Scan for the cell matching the given text and deliver its (X, Y) coordinate at center. 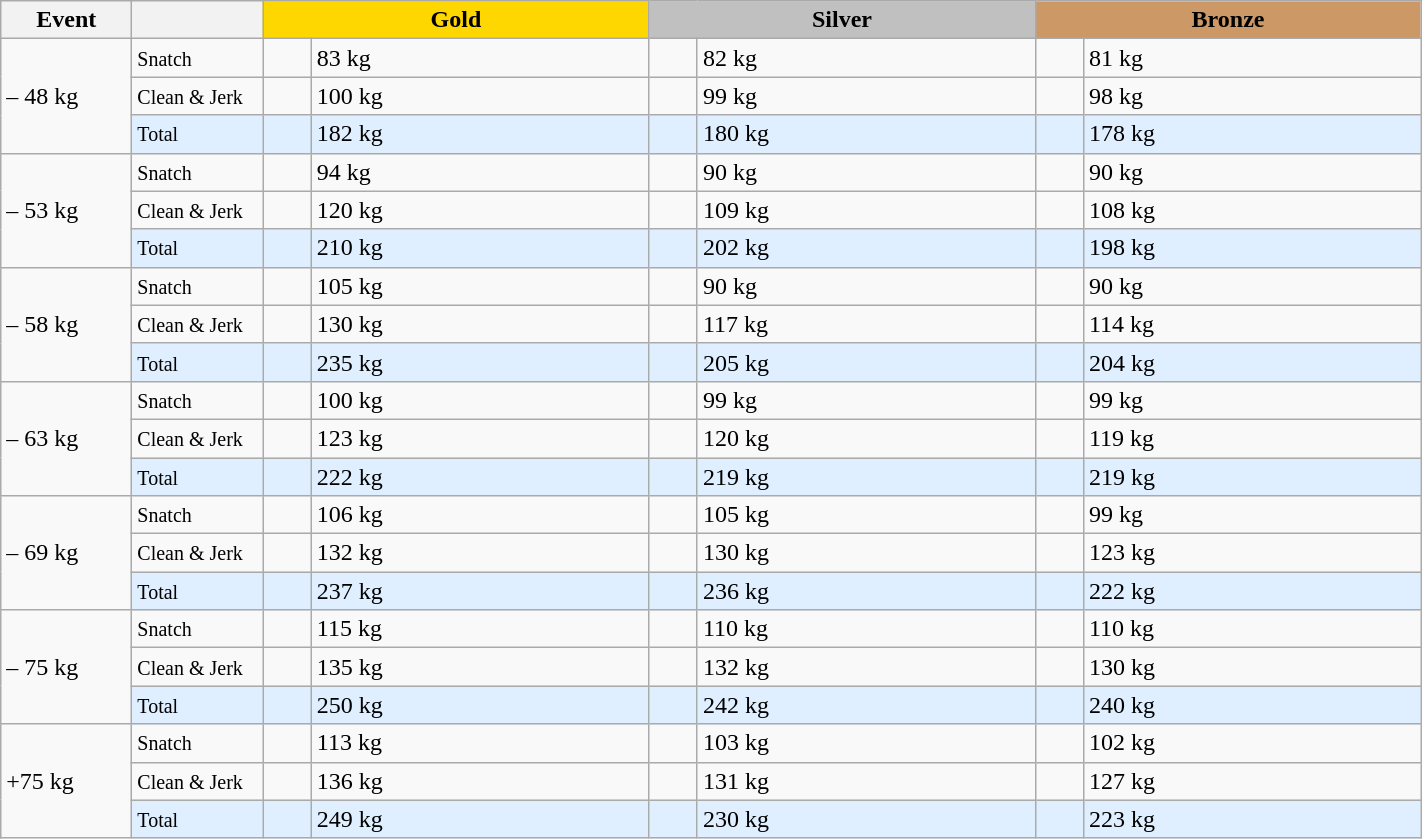
114 kg (1252, 324)
– 58 kg (66, 324)
236 kg (866, 591)
82 kg (866, 58)
240 kg (1252, 705)
113 kg (480, 743)
119 kg (1252, 438)
235 kg (480, 362)
Gold (456, 20)
Silver (842, 20)
94 kg (480, 172)
205 kg (866, 362)
Bronze (1228, 20)
– 69 kg (66, 553)
98 kg (1252, 96)
180 kg (866, 134)
131 kg (866, 781)
135 kg (480, 667)
108 kg (1252, 210)
198 kg (1252, 248)
83 kg (480, 58)
182 kg (480, 134)
210 kg (480, 248)
127 kg (1252, 781)
– 63 kg (66, 438)
204 kg (1252, 362)
136 kg (480, 781)
103 kg (866, 743)
81 kg (1252, 58)
117 kg (866, 324)
237 kg (480, 591)
– 48 kg (66, 96)
– 75 kg (66, 667)
109 kg (866, 210)
178 kg (1252, 134)
Event (66, 20)
230 kg (866, 819)
102 kg (1252, 743)
106 kg (480, 515)
– 53 kg (66, 210)
250 kg (480, 705)
115 kg (480, 629)
202 kg (866, 248)
242 kg (866, 705)
+75 kg (66, 781)
249 kg (480, 819)
223 kg (1252, 819)
